Scan for the cell matching the given text and deliver its (x, y) coordinate at center. 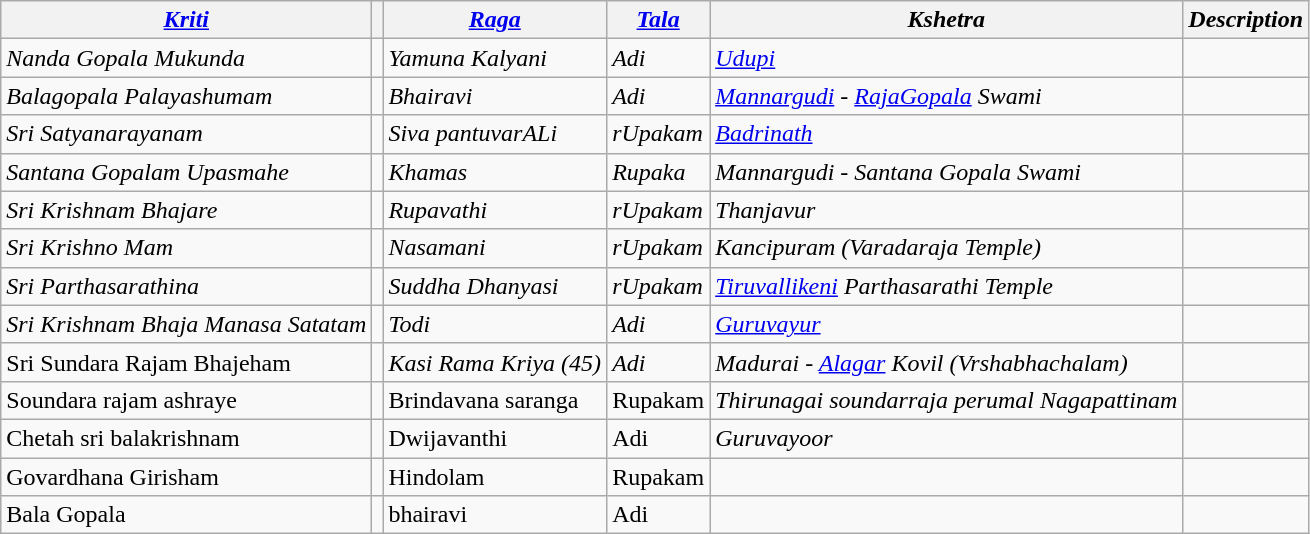
Mannargudi - RajaGopala Swami (946, 96)
Govardhana Girisham (186, 477)
Udupi (946, 58)
Rupaka (658, 172)
Kasi Rama Kriya (45) (495, 362)
Mannargudi - Santana Gopala Swami (946, 172)
Santana Gopalam Upasmahe (186, 172)
Thanjavur (946, 210)
Kriti (186, 20)
Yamuna Kalyani (495, 58)
Sri Parthasarathina (186, 286)
Madurai - Alagar Kovil (Vrshabhachalam) (946, 362)
Sri Krishno Mam (186, 248)
Kancipuram (Varadaraja Temple) (946, 248)
Raga (495, 20)
Tiruvallikeni Parthasarathi Temple (946, 286)
Thirunagai soundarraja perumal Nagapattinam (946, 400)
Todi (495, 324)
Guruvayur (946, 324)
Guruvayoor (946, 438)
Soundara rajam ashraye (186, 400)
Khamas (495, 172)
Dwijavanthi (495, 438)
Chetah sri balakrishnam (186, 438)
Bhairavi (495, 96)
Sri Sundara Rajam Bhajeham (186, 362)
Nanda Gopala Mukunda (186, 58)
bhairavi (495, 515)
Siva pantuvarALi (495, 134)
Bala Gopala (186, 515)
Nasamani (495, 248)
Hindolam (495, 477)
Tala (658, 20)
Sri Krishnam Bhajare (186, 210)
Brindavana saranga (495, 400)
Sri Krishnam Bhaja Manasa Satatam (186, 324)
Badrinath (946, 134)
Sri Satyanarayanam (186, 134)
Balagopala Palayashumam (186, 96)
Kshetra (946, 20)
Rupavathi (495, 210)
Suddha Dhanyasi (495, 286)
Description (1246, 20)
